Search for the cell housing the specified text and yield its (X, Y) center coordinate. 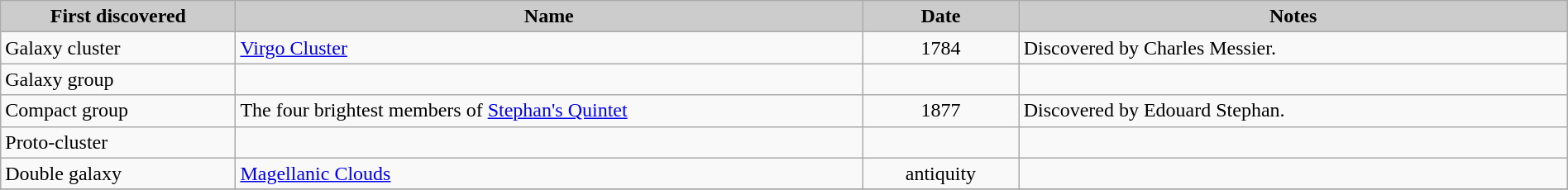
Discovered by Charles Messier. (1293, 48)
Galaxy cluster (118, 48)
Proto-cluster (118, 142)
Double galaxy (118, 173)
Name (549, 17)
Notes (1293, 17)
Compact group (118, 111)
Date (941, 17)
Galaxy group (118, 79)
1877 (941, 111)
Virgo Cluster (549, 48)
The four brightest members of Stephan's Quintet (549, 111)
Discovered by Edouard Stephan. (1293, 111)
1784 (941, 48)
antiquity (941, 173)
Magellanic Clouds (549, 173)
First discovered (118, 17)
